Determine the (X, Y) coordinate at the center of the cell enclosing the given text.  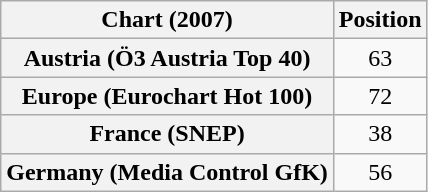
Austria (Ö3 Austria Top 40) (168, 58)
Germany (Media Control GfK) (168, 172)
Chart (2007) (168, 20)
63 (380, 58)
38 (380, 134)
France (SNEP) (168, 134)
Europe (Eurochart Hot 100) (168, 96)
72 (380, 96)
Position (380, 20)
56 (380, 172)
